Extract the (x, y) coordinate from the center of the cell holding the provided text.  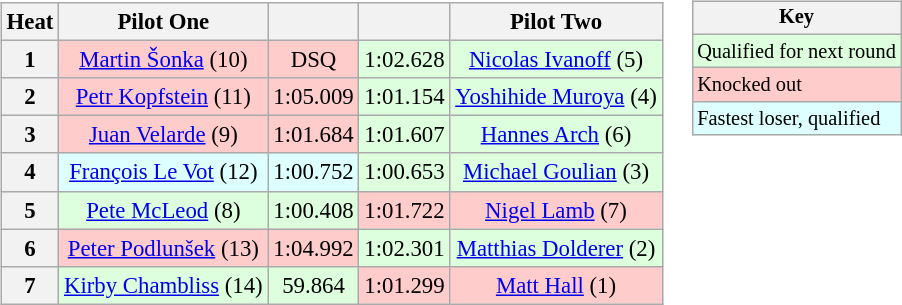
1:01.684 (314, 135)
Pilot One (164, 22)
1:01.722 (404, 210)
7 (30, 285)
1:00.653 (404, 172)
Matthias Dolderer (2) (556, 248)
1:02.301 (404, 248)
1:01.299 (404, 285)
DSQ (314, 60)
3 (30, 135)
Hannes Arch (6) (556, 135)
François Le Vot (12) (164, 172)
Matt Hall (1) (556, 285)
Pete McLeod (8) (164, 210)
Heat (30, 22)
Knocked out (796, 85)
Pilot Two (556, 22)
Nigel Lamb (7) (556, 210)
1 (30, 60)
Kirby Chambliss (14) (164, 285)
1:00.408 (314, 210)
Peter Podlunšek (13) (164, 248)
4 (30, 172)
Petr Kopfstein (11) (164, 97)
Qualified for next round (796, 51)
Nicolas Ivanoff (5) (556, 60)
1:04.992 (314, 248)
Michael Goulian (3) (556, 172)
6 (30, 248)
59.864 (314, 285)
1:01.154 (404, 97)
Key (796, 18)
Fastest loser, qualified (796, 119)
Juan Velarde (9) (164, 135)
5 (30, 210)
1:05.009 (314, 97)
1:01.607 (404, 135)
Yoshihide Muroya (4) (556, 97)
1:00.752 (314, 172)
Martin Šonka (10) (164, 60)
2 (30, 97)
1:02.628 (404, 60)
